Pinpoint the cell where the given text exists, returning its (x, y) midpoint coordinate. 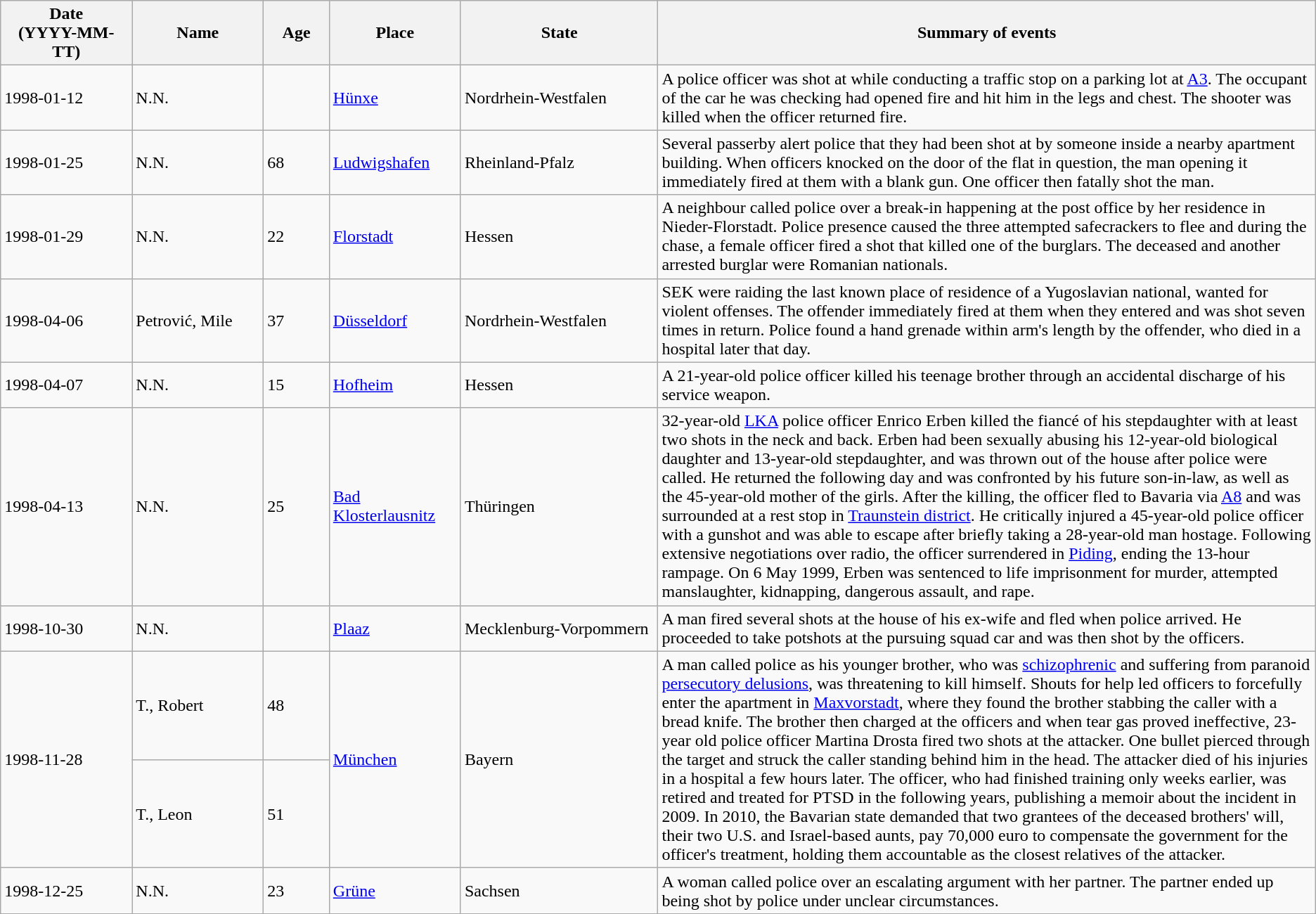
A woman called police over an escalating argument with her partner. The partner ended up being shot by police under unclear circumstances. (987, 890)
1998-11-28 (66, 759)
15 (297, 385)
Hünxe (395, 98)
T., Robert (198, 705)
51 (297, 813)
München (395, 759)
1998-04-13 (66, 506)
1998-01-12 (66, 98)
Bayern (560, 759)
Date(YYYY-MM-TT) (66, 33)
State (560, 33)
Ludwigshafen (395, 162)
Rheinland-Pfalz (560, 162)
Place (395, 33)
A 21-year-old police officer killed his teenage brother through an accidental discharge of his service weapon. (987, 385)
1998-04-06 (66, 321)
Düsseldorf (395, 321)
1998-04-07 (66, 385)
Age (297, 33)
Thüringen (560, 506)
23 (297, 890)
Mecklenburg-Vorpommern (560, 629)
Grüne (395, 890)
22 (297, 236)
1998-01-25 (66, 162)
Florstadt (395, 236)
Hofheim (395, 385)
37 (297, 321)
Sachsen (560, 890)
Plaaz (395, 629)
25 (297, 506)
1998-12-25 (66, 890)
T., Leon (198, 813)
Name (198, 33)
68 (297, 162)
Bad Klosterlausnitz (395, 506)
Petrović, Mile (198, 321)
1998-01-29 (66, 236)
48 (297, 705)
Summary of events (987, 33)
1998-10-30 (66, 629)
